From the cell containing the given text, extract its center point as [x, y] coordinate. 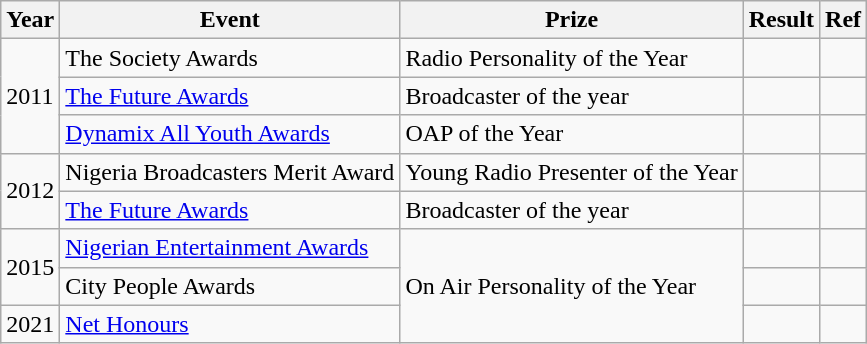
OAP of the Year [572, 134]
2012 [30, 191]
2021 [30, 324]
Ref [844, 20]
Prize [572, 20]
The Society Awards [230, 58]
2015 [30, 267]
Result [781, 20]
Dynamix All Youth Awards [230, 134]
On Air Personality of the Year [572, 286]
Nigerian Entertainment Awards [230, 248]
Radio Personality of the Year [572, 58]
City People Awards [230, 286]
Young Radio Presenter of the Year [572, 172]
Event [230, 20]
Year [30, 20]
Net Honours [230, 324]
Nigeria Broadcasters Merit Award [230, 172]
2011 [30, 96]
